Return [X, Y] of the center of cell containing provided text 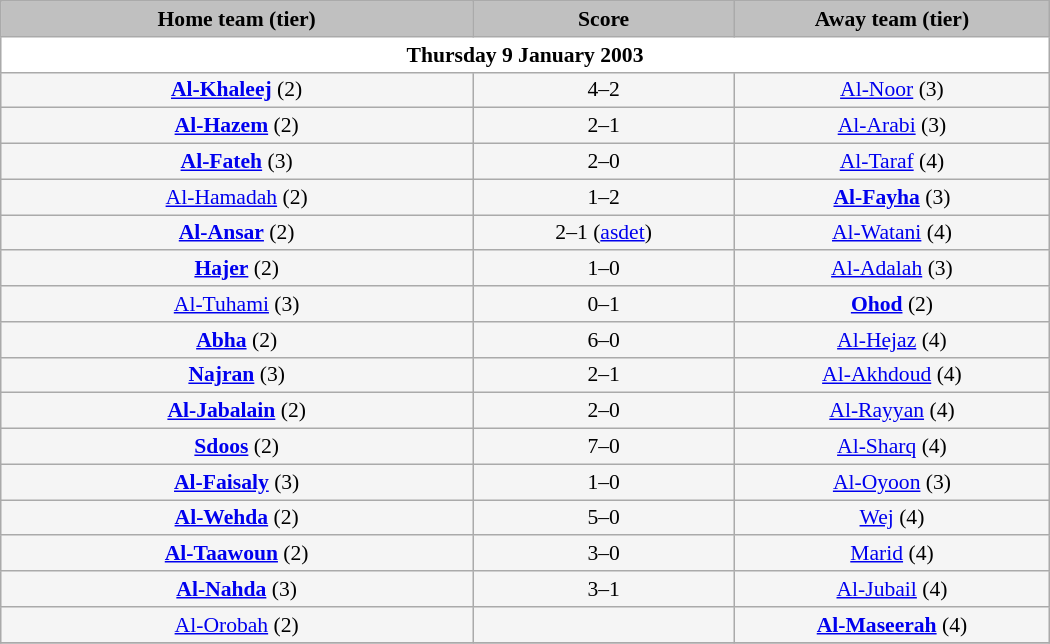
Al-Akhdoud (4) [892, 375]
Al-Taawoun (2) [237, 554]
1–2 [604, 197]
Al-Ansar (2) [237, 233]
Al-Jabalain (2) [237, 411]
6–0 [604, 340]
Al-Khaleej (2) [237, 90]
Al-Fayha (3) [892, 197]
Away team (tier) [892, 19]
7–0 [604, 447]
Thursday 9 January 2003 [525, 55]
Al-Faisaly (3) [237, 482]
3–0 [604, 554]
Al-Tuhami (3) [237, 304]
Home team (tier) [237, 19]
Marid (4) [892, 554]
3–1 [604, 589]
Al-Arabi (3) [892, 126]
Al-Hazem (2) [237, 126]
Al-Nahda (3) [237, 589]
Al-Fateh (3) [237, 162]
Al-Sharq (4) [892, 447]
Al-Oyoon (3) [892, 482]
Al-Noor (3) [892, 90]
0–1 [604, 304]
Hajer (2) [237, 269]
5–0 [604, 518]
Wej (4) [892, 518]
Al-Watani (4) [892, 233]
Sdoos (2) [237, 447]
Score [604, 19]
2–1 (asdet) [604, 233]
Al-Jubail (4) [892, 589]
Al-Orobah (2) [237, 625]
Abha (2) [237, 340]
Ohod (2) [892, 304]
Najran (3) [237, 375]
Al-Hejaz (4) [892, 340]
Al-Wehda (2) [237, 518]
Al-Taraf (4) [892, 162]
Al-Hamadah (2) [237, 197]
4–2 [604, 90]
Al-Rayyan (4) [892, 411]
Al-Adalah (3) [892, 269]
Al-Maseerah (4) [892, 625]
